Determine the (x, y) coordinate at the center of the cell enclosing the given text.  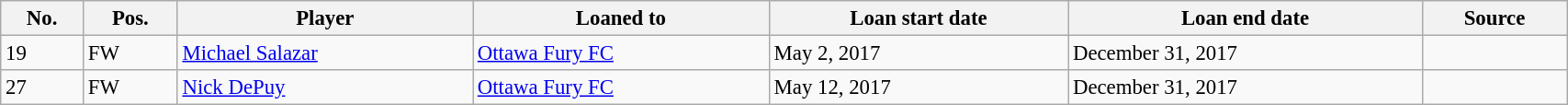
Nick DePuy (325, 87)
Loaned to (621, 18)
May 12, 2017 (919, 87)
Source (1494, 18)
Loan start date (919, 18)
No. (42, 18)
Player (325, 18)
Michael Salazar (325, 53)
Pos. (130, 18)
Loan end date (1246, 18)
19 (42, 53)
27 (42, 87)
May 2, 2017 (919, 53)
